From the cell containing the given text, extract its center point as (X, Y) coordinate. 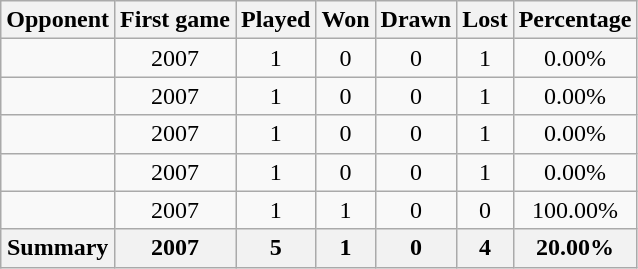
20.00% (575, 248)
Opponent (58, 20)
Percentage (575, 20)
Drawn (416, 20)
First game (176, 20)
5 (276, 248)
Lost (485, 20)
Played (276, 20)
4 (485, 248)
Won (346, 20)
100.00% (575, 210)
Summary (58, 248)
